Output the [x, y] coordinate of the center of the cell containing the given text.  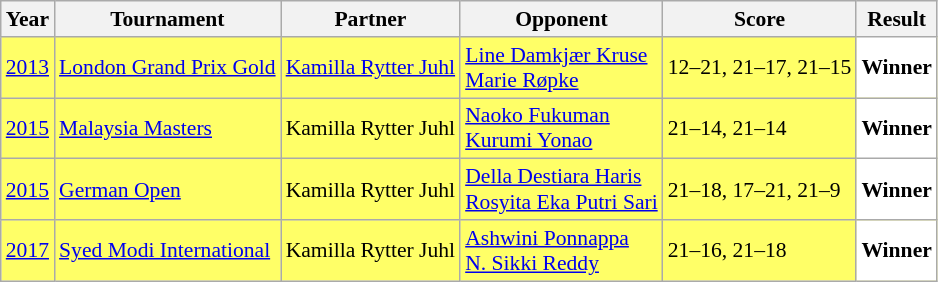
Result [896, 19]
21–14, 21–14 [760, 128]
21–16, 21–18 [760, 250]
Line Damkjær Kruse Marie Røpke [562, 68]
Score [760, 19]
London Grand Prix Gold [168, 68]
Tournament [168, 19]
21–18, 17–21, 21–9 [760, 190]
12–21, 21–17, 21–15 [760, 68]
Malaysia Masters [168, 128]
Syed Modi International [168, 250]
German Open [168, 190]
2013 [28, 68]
Ashwini Ponnappa N. Sikki Reddy [562, 250]
Naoko Fukuman Kurumi Yonao [562, 128]
Opponent [562, 19]
Year [28, 19]
2017 [28, 250]
Partner [371, 19]
Della Destiara Haris Rosyita Eka Putri Sari [562, 190]
